Return the (X, Y) coordinate for the center point of the cell that contains the specified text.  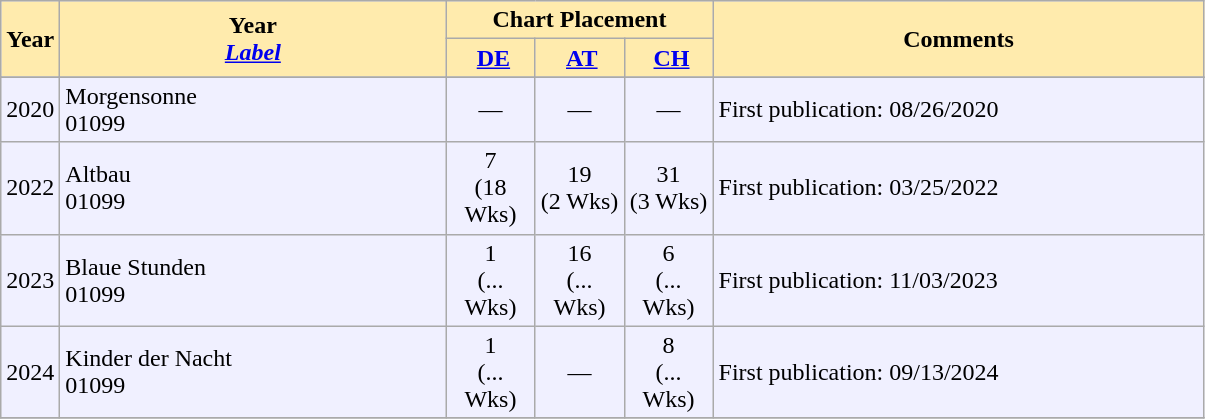
7(18 Wks) (490, 188)
Altbau01099 (253, 188)
31(3 Wks) (668, 188)
2022 (30, 188)
8(... Wks) (668, 372)
Year (30, 39)
2024 (30, 372)
DE (490, 58)
Comments (958, 39)
16(... Wks) (580, 280)
19(2 Wks) (580, 188)
Morgensonne01099 (253, 110)
Kinder der Nacht01099 (253, 372)
YearLabel (253, 39)
Blaue Stunden01099 (253, 280)
6(... Wks) (668, 280)
Chart Placement (580, 20)
First publication: 11/03/2023 (958, 280)
AT (580, 58)
CH (668, 58)
2023 (30, 280)
First publication: 03/25/2022 (958, 188)
First publication: 09/13/2024 (958, 372)
First publication: 08/26/2020 (958, 110)
2020 (30, 110)
